Locate the cell with the specified text and output its [X, Y] center coordinate. 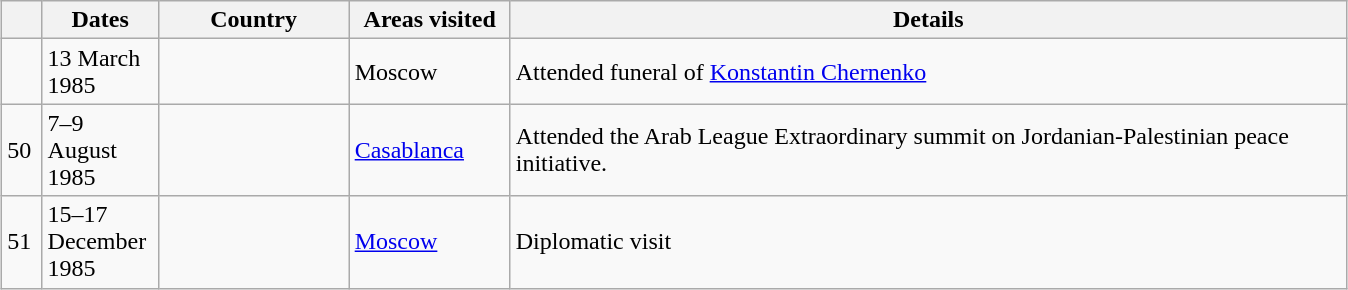
Attended the Arab League Extraordinary summit on Jordanian-Palestinian peace initiative. [928, 150]
13 March 1985 [100, 72]
51 [22, 242]
7–9 August 1985 [100, 150]
Details [928, 20]
Casablanca [430, 150]
50 [22, 150]
15–17 December 1985 [100, 242]
Dates [100, 20]
Attended funeral of Konstantin Chernenko [928, 72]
Country [254, 20]
Diplomatic visit [928, 242]
Areas visited [430, 20]
